Identify which cell holds the provided text, then report its (X, Y) central coordinate. 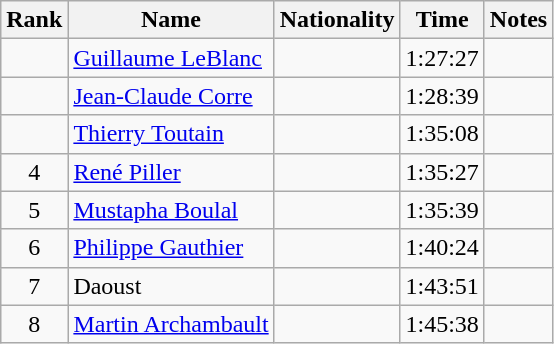
Nationality (337, 20)
1:35:39 (442, 210)
1:40:24 (442, 248)
Name (171, 20)
Martin Archambault (171, 324)
Rank (34, 20)
5 (34, 210)
8 (34, 324)
Mustapha Boulal (171, 210)
René Piller (171, 172)
7 (34, 286)
Notes (518, 20)
Jean-Claude Corre (171, 96)
1:43:51 (442, 286)
Thierry Toutain (171, 134)
1:35:27 (442, 172)
4 (34, 172)
1:28:39 (442, 96)
1:35:08 (442, 134)
Time (442, 20)
1:27:27 (442, 58)
6 (34, 248)
Guillaume LeBlanc (171, 58)
Daoust (171, 286)
1:45:38 (442, 324)
Philippe Gauthier (171, 248)
